Scan for the cell matching the given text and deliver its [X, Y] coordinate at center. 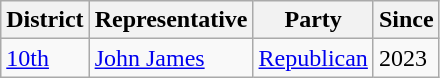
10th [45, 58]
Since [406, 20]
2023 [406, 58]
John James [171, 58]
Republican [313, 58]
Representative [171, 20]
District [45, 20]
Party [313, 20]
